Search for the cell housing the specified text and yield its [X, Y] center coordinate. 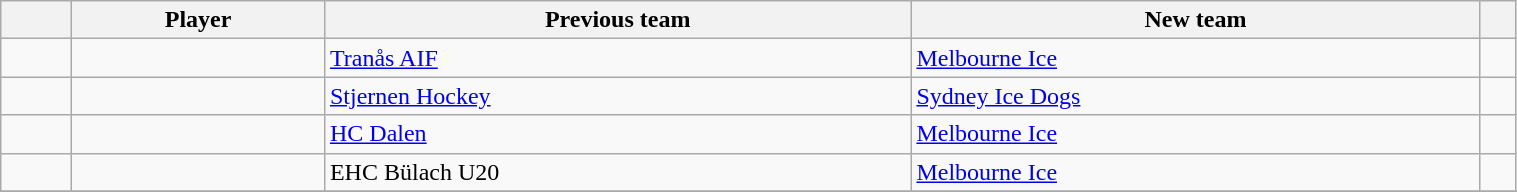
New team [1196, 20]
EHC Bülach U20 [617, 172]
Sydney Ice Dogs [1196, 96]
Previous team [617, 20]
Player [198, 20]
Stjernen Hockey [617, 96]
Tranås AIF [617, 58]
HC Dalen [617, 134]
